From the cell containing the given text, extract its center point as [X, Y] coordinate. 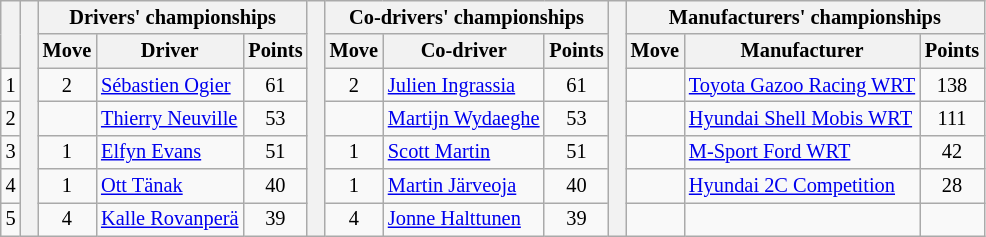
Co-drivers' championships [467, 17]
Scott Martin [464, 152]
Thierry Neuville [170, 118]
Toyota Gazoo Racing WRT [802, 85]
Martijn Wydaeghe [464, 118]
Elfyn Evans [170, 152]
M-Sport Ford WRT [802, 152]
Manufacturers' championships [805, 17]
Kalle Rovanperä [170, 219]
111 [952, 118]
138 [952, 85]
42 [952, 152]
3 [11, 152]
Hyundai 2C Competition [802, 186]
Ott Tänak [170, 186]
Jonne Halttunen [464, 219]
Martin Järveoja [464, 186]
Hyundai Shell Mobis WRT [802, 118]
Manufacturer [802, 51]
Co-driver [464, 51]
Drivers' championships [173, 17]
Sébastien Ogier [170, 85]
5 [11, 219]
28 [952, 186]
Driver [170, 51]
Julien Ingrassia [464, 85]
